Capture the cell that displays the provided text and extract its [x, y] central coordinate. 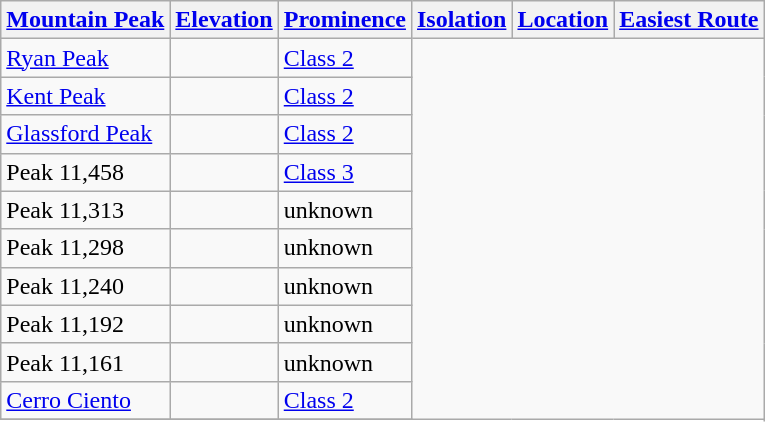
Prominence [344, 20]
Peak 11,313 [86, 210]
Peak 11,161 [86, 362]
Cerro Ciento [86, 400]
Ryan Peak [86, 58]
Kent Peak [86, 96]
Mountain Peak [86, 20]
Easiest Route [689, 20]
Peak 11,458 [86, 172]
Glassford Peak [86, 134]
Isolation [461, 20]
Elevation [224, 20]
Class 3 [344, 172]
Peak 11,240 [86, 286]
Peak 11,192 [86, 324]
Peak 11,298 [86, 248]
Location [563, 20]
